Output the [x, y] coordinate of the center of the cell containing the given text.  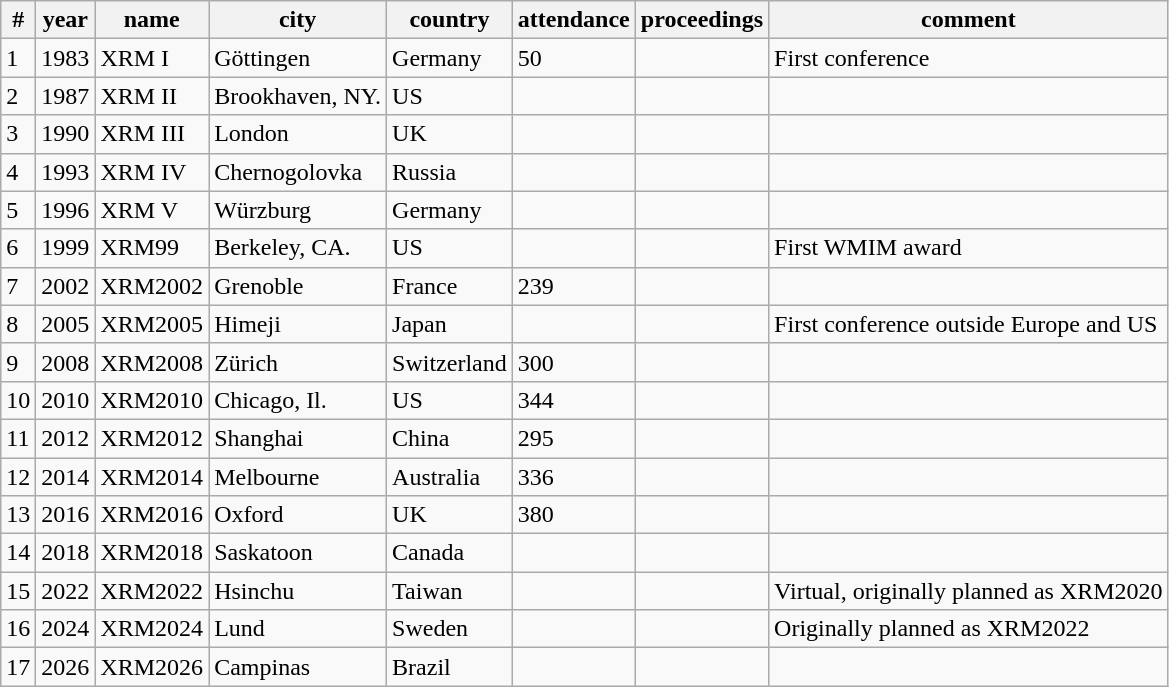
1 [18, 58]
Himeji [298, 324]
Japan [450, 324]
First conference outside Europe and US [969, 324]
XRM2026 [152, 667]
2002 [66, 286]
Brazil [450, 667]
Hsinchu [298, 591]
295 [574, 438]
2022 [66, 591]
# [18, 20]
XRM2008 [152, 362]
XRM2010 [152, 400]
300 [574, 362]
Berkeley, CA. [298, 248]
London [298, 134]
First WMIM award [969, 248]
Russia [450, 172]
France [450, 286]
attendance [574, 20]
Chernogolovka [298, 172]
Switzerland [450, 362]
380 [574, 515]
Sweden [450, 629]
6 [18, 248]
China [450, 438]
2 [18, 96]
2026 [66, 667]
1990 [66, 134]
Melbourne [298, 477]
12 [18, 477]
Saskatoon [298, 553]
name [152, 20]
7 [18, 286]
1999 [66, 248]
XRM III [152, 134]
14 [18, 553]
4 [18, 172]
Würzburg [298, 210]
2012 [66, 438]
Oxford [298, 515]
1987 [66, 96]
50 [574, 58]
Originally planned as XRM2022 [969, 629]
XRM IV [152, 172]
1993 [66, 172]
11 [18, 438]
XRM2005 [152, 324]
2018 [66, 553]
year [66, 20]
Taiwan [450, 591]
XRM I [152, 58]
344 [574, 400]
2010 [66, 400]
XRM2022 [152, 591]
Göttingen [298, 58]
5 [18, 210]
2014 [66, 477]
15 [18, 591]
2016 [66, 515]
13 [18, 515]
Australia [450, 477]
XRM2012 [152, 438]
Lund [298, 629]
XRM2016 [152, 515]
336 [574, 477]
XRM2002 [152, 286]
Brookhaven, NY. [298, 96]
XRM II [152, 96]
10 [18, 400]
1983 [66, 58]
16 [18, 629]
Grenoble [298, 286]
proceedings [702, 20]
3 [18, 134]
Virtual, originally planned as XRM2020 [969, 591]
1996 [66, 210]
Chicago, Il. [298, 400]
XRM2014 [152, 477]
Canada [450, 553]
comment [969, 20]
XRM2024 [152, 629]
239 [574, 286]
city [298, 20]
9 [18, 362]
Shanghai [298, 438]
2008 [66, 362]
country [450, 20]
Zürich [298, 362]
XRM2018 [152, 553]
First conference [969, 58]
2005 [66, 324]
XRM99 [152, 248]
2024 [66, 629]
8 [18, 324]
XRM V [152, 210]
Campinas [298, 667]
17 [18, 667]
